Search for the cell housing the specified text and yield its (X, Y) center coordinate. 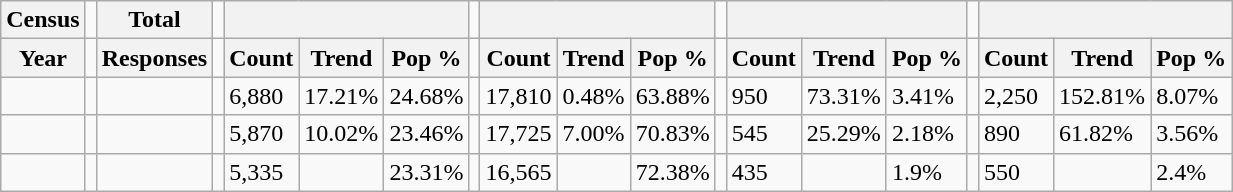
890 (1016, 134)
73.31% (844, 96)
1.9% (926, 172)
17.21% (342, 96)
25.29% (844, 134)
2.4% (1192, 172)
Year (43, 58)
Census (43, 20)
3.41% (926, 96)
435 (764, 172)
545 (764, 134)
0.48% (594, 96)
950 (764, 96)
5,335 (262, 172)
61.82% (1102, 134)
17,725 (518, 134)
24.68% (426, 96)
2.18% (926, 134)
7.00% (594, 134)
Responses (154, 58)
8.07% (1192, 96)
Total (154, 20)
63.88% (672, 96)
17,810 (518, 96)
6,880 (262, 96)
70.83% (672, 134)
5,870 (262, 134)
72.38% (672, 172)
23.46% (426, 134)
16,565 (518, 172)
2,250 (1016, 96)
10.02% (342, 134)
152.81% (1102, 96)
3.56% (1192, 134)
23.31% (426, 172)
550 (1016, 172)
